Determine the [X, Y] coordinate at the center of the cell enclosing the given text.  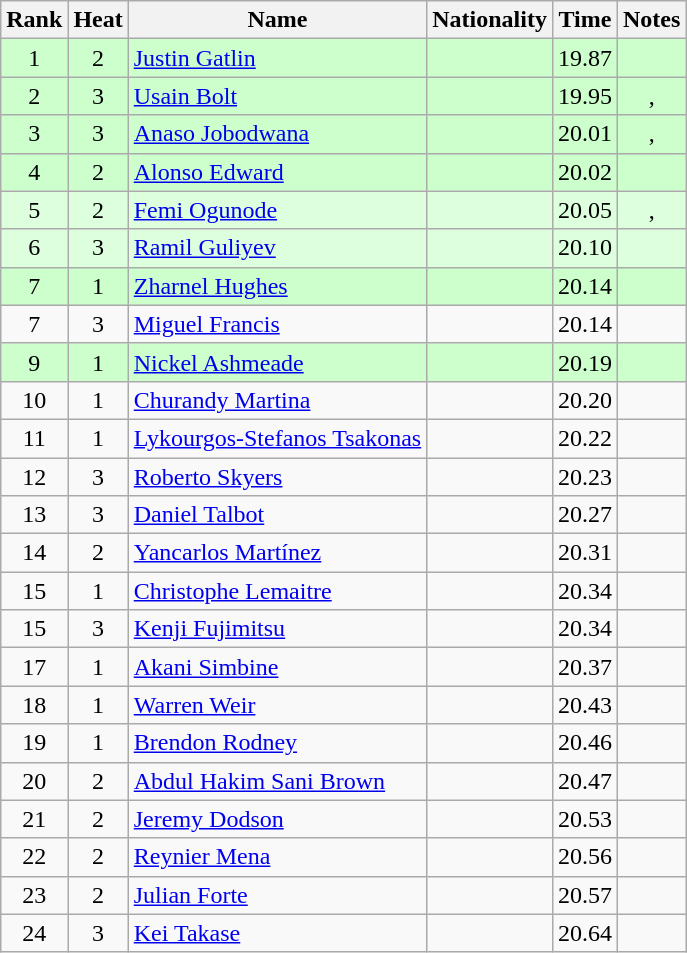
Nickel Ashmeade [277, 362]
19.87 [584, 58]
20.27 [584, 515]
Justin Gatlin [277, 58]
Kenji Fujimitsu [277, 629]
20.05 [584, 210]
20.46 [584, 743]
20.37 [584, 667]
Akani Simbine [277, 667]
23 [34, 895]
Yancarlos Martínez [277, 553]
Nationality [490, 20]
Name [277, 20]
20.56 [584, 857]
19 [34, 743]
20.20 [584, 400]
Roberto Skyers [277, 477]
20.22 [584, 438]
20.31 [584, 553]
Jeremy Dodson [277, 819]
20.53 [584, 819]
Daniel Talbot [277, 515]
Anaso Jobodwana [277, 134]
4 [34, 172]
11 [34, 438]
22 [34, 857]
Churandy Martina [277, 400]
Julian Forte [277, 895]
19.95 [584, 96]
20.02 [584, 172]
20.47 [584, 781]
18 [34, 705]
Zharnel Hughes [277, 286]
17 [34, 667]
20.10 [584, 248]
20.19 [584, 362]
Abdul Hakim Sani Brown [277, 781]
Brendon Rodney [277, 743]
21 [34, 819]
Reynier Mena [277, 857]
Heat [98, 20]
20.43 [584, 705]
Warren Weir [277, 705]
10 [34, 400]
Femi Ogunode [277, 210]
6 [34, 248]
Christophe Lemaitre [277, 591]
Ramil Guliyev [277, 248]
Rank [34, 20]
20.23 [584, 477]
20 [34, 781]
12 [34, 477]
Kei Takase [277, 933]
5 [34, 210]
24 [34, 933]
Miguel Francis [277, 324]
20.01 [584, 134]
13 [34, 515]
Notes [652, 20]
Alonso Edward [277, 172]
Usain Bolt [277, 96]
14 [34, 553]
9 [34, 362]
Time [584, 20]
Lykourgos-Stefanos Tsakonas [277, 438]
20.57 [584, 895]
20.64 [584, 933]
